Scan for the cell matching the given text and deliver its [x, y] coordinate at center. 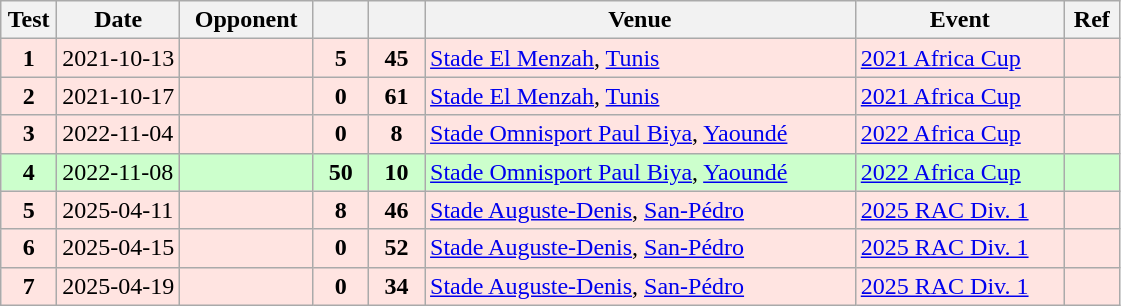
Venue [640, 20]
61 [397, 96]
3 [29, 134]
52 [397, 248]
Opponent [246, 20]
2025-04-19 [118, 286]
2021-10-13 [118, 58]
Event [960, 20]
50 [341, 172]
10 [397, 172]
45 [397, 58]
1 [29, 58]
Ref [1092, 20]
7 [29, 286]
2 [29, 96]
34 [397, 286]
4 [29, 172]
6 [29, 248]
2025-04-15 [118, 248]
2022-11-04 [118, 134]
Date [118, 20]
Test [29, 20]
2021-10-17 [118, 96]
2022-11-08 [118, 172]
46 [397, 210]
2025-04-11 [118, 210]
